Find where the given text appears and provide that cell's center as (X, Y) coordinate. 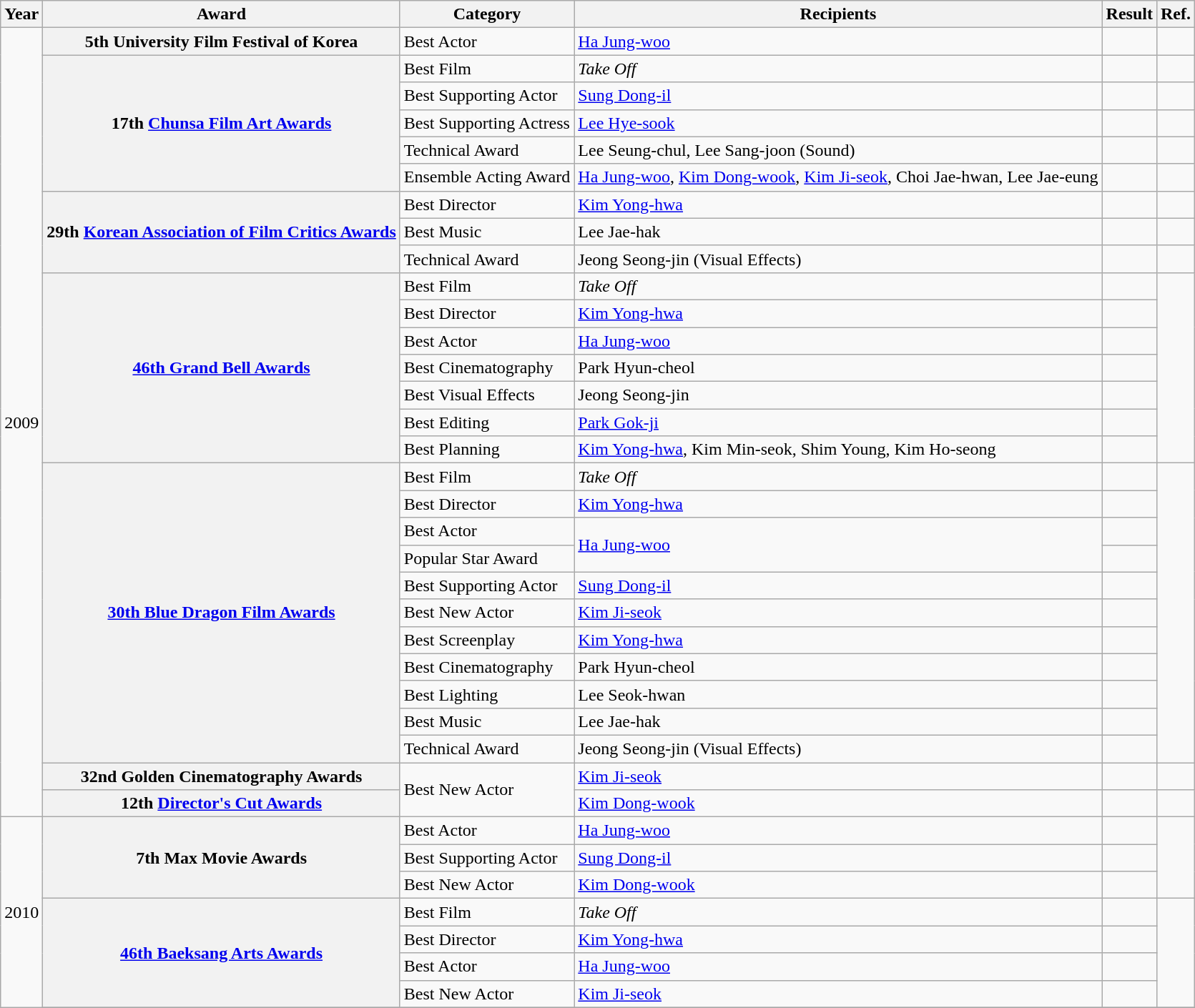
17th Chunsa Film Art Awards (222, 123)
Category (486, 14)
Best Planning (486, 450)
46th Baeksang Arts Awards (222, 953)
7th Max Movie Awards (222, 858)
Recipients (838, 14)
12th Director's Cut Awards (222, 804)
30th Blue Dragon Film Awards (222, 613)
Kim Yong-hwa, Kim Min-seok, Shim Young, Kim Ho-seong (838, 450)
Best Lighting (486, 694)
29th Korean Association of Film Critics Awards (222, 232)
Park Gok-ji (838, 423)
32nd Golden Cinematography Awards (222, 776)
2009 (21, 423)
Lee Seok-hwan (838, 694)
Ref. (1176, 14)
Best Editing (486, 423)
5th University Film Festival of Korea (222, 41)
Best Visual Effects (486, 395)
Best Supporting Actress (486, 123)
46th Grand Bell Awards (222, 367)
Lee Seung-chul, Lee Sang-joon (Sound) (838, 150)
Popular Star Award (486, 558)
Best Screenplay (486, 640)
Lee Hye-sook (838, 123)
Ha Jung-woo, Kim Dong-wook, Kim Ji-seok, Choi Jae-hwan, Lee Jae-eung (838, 177)
Year (21, 14)
Ensemble Acting Award (486, 177)
Award (222, 14)
2010 (21, 912)
Jeong Seong-jin (838, 395)
Result (1129, 14)
